Capture the cell that displays the provided text and extract its [x, y] central coordinate. 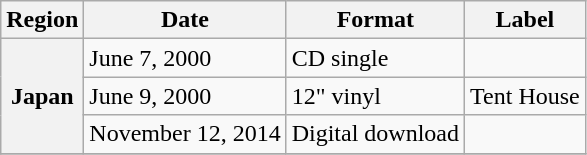
Label [526, 20]
June 9, 2000 [185, 96]
Format [375, 20]
Date [185, 20]
Region [42, 20]
November 12, 2014 [185, 134]
12" vinyl [375, 96]
June 7, 2000 [185, 58]
Digital download [375, 134]
Japan [42, 96]
Tent House [526, 96]
CD single [375, 58]
